Detect which cell encompasses the target text, then output its [X, Y] center coordinate. 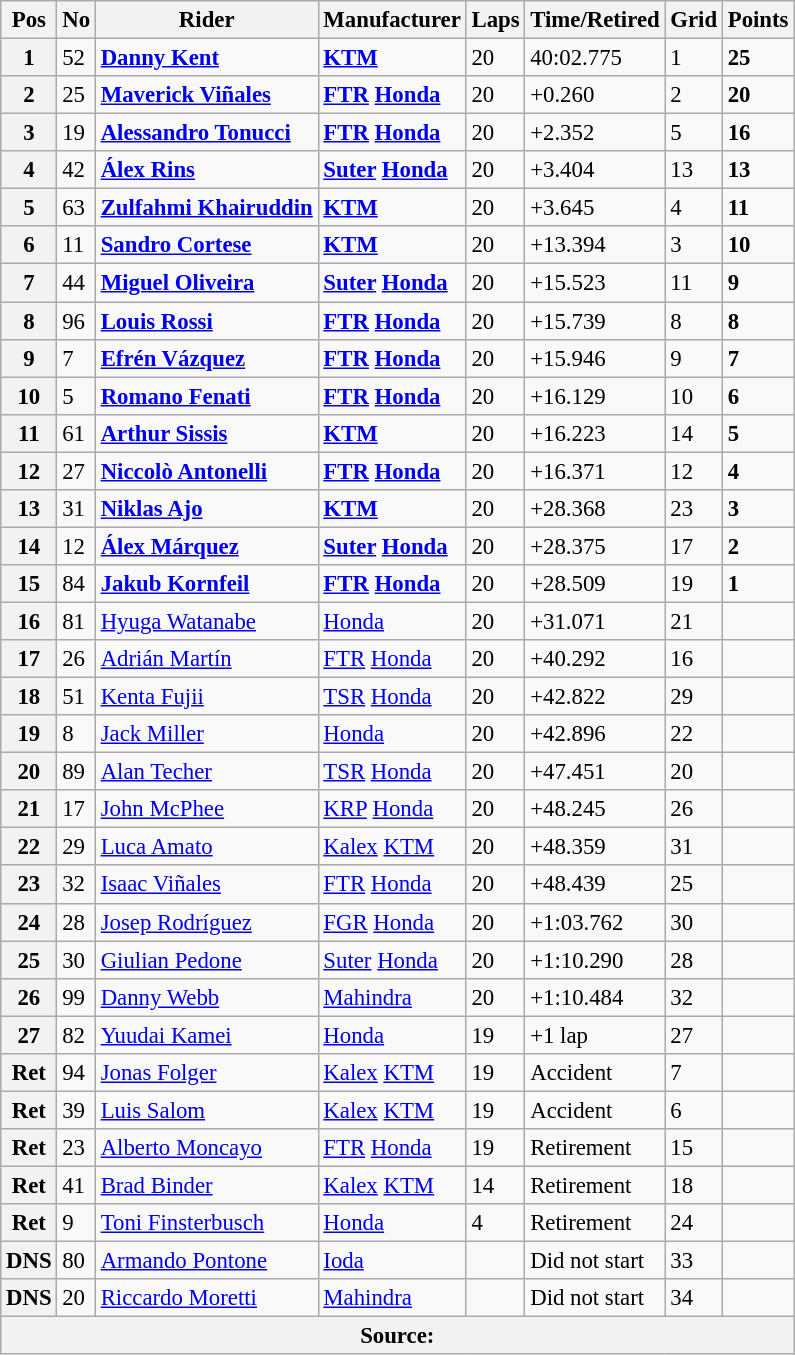
84 [76, 584]
Danny Kent [206, 58]
Sandro Cortese [206, 245]
Maverick Viñales [206, 95]
40:02.775 [595, 58]
+1:10.290 [595, 960]
Jonas Folger [206, 1073]
42 [76, 170]
Romano Fenati [206, 396]
+48.245 [595, 809]
Isaac Viñales [206, 885]
99 [76, 997]
Manufacturer [392, 20]
+48.359 [595, 847]
+28.509 [595, 584]
Danny Webb [206, 997]
+0.260 [595, 95]
Miguel Oliveira [206, 283]
Rider [206, 20]
Grid [694, 20]
+1 lap [595, 1035]
44 [76, 283]
+15.739 [595, 321]
+16.223 [595, 433]
Hyuga Watanabe [206, 621]
80 [76, 1261]
FGR Honda [392, 922]
+28.375 [595, 546]
Riccardo Moretti [206, 1298]
+47.451 [595, 772]
Álex Márquez [206, 546]
Adrián Martín [206, 659]
Álex Rins [206, 170]
+13.394 [595, 245]
89 [76, 772]
63 [76, 208]
Alan Techer [206, 772]
Louis Rossi [206, 321]
33 [694, 1261]
Alessandro Tonucci [206, 133]
51 [76, 697]
+15.946 [595, 358]
Luca Amato [206, 847]
39 [76, 1110]
41 [76, 1185]
No [76, 20]
+15.523 [595, 283]
Josep Rodríguez [206, 922]
Source: [398, 1336]
Brad Binder [206, 1185]
+16.129 [595, 396]
+1:10.484 [595, 997]
Jack Miller [206, 734]
Pos [29, 20]
+3.404 [595, 170]
Niccolò Antonelli [206, 471]
Luis Salom [206, 1110]
Kenta Fujii [206, 697]
96 [76, 321]
52 [76, 58]
+42.822 [595, 697]
+40.292 [595, 659]
Time/Retired [595, 20]
Toni Finsterbusch [206, 1223]
KRP Honda [392, 809]
82 [76, 1035]
Arthur Sissis [206, 433]
Points [758, 20]
Niklas Ajo [206, 509]
+1:03.762 [595, 922]
+48.439 [595, 885]
Alberto Moncayo [206, 1148]
+31.071 [595, 621]
Armando Pontone [206, 1261]
John McPhee [206, 809]
Yuudai Kamei [206, 1035]
Jakub Kornfeil [206, 584]
+2.352 [595, 133]
+16.371 [595, 471]
81 [76, 621]
61 [76, 433]
+28.368 [595, 509]
Zulfahmi Khairuddin [206, 208]
Giulian Pedone [206, 960]
Laps [496, 20]
94 [76, 1073]
Efrén Vázquez [206, 358]
Ioda [392, 1261]
+3.645 [595, 208]
34 [694, 1298]
+42.896 [595, 734]
